For the text-containing cell, return its midpoint in (X, Y) coordinate format. 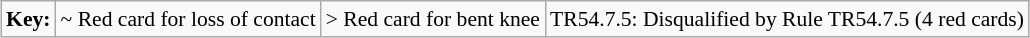
Key: (28, 19)
> Red card for bent knee (433, 19)
~ Red card for loss of contact (188, 19)
TR54.7.5: Disqualified by Rule TR54.7.5 (4 red cards) (787, 19)
